Determine the (x, y) coordinate at the center of the cell enclosing the given text.  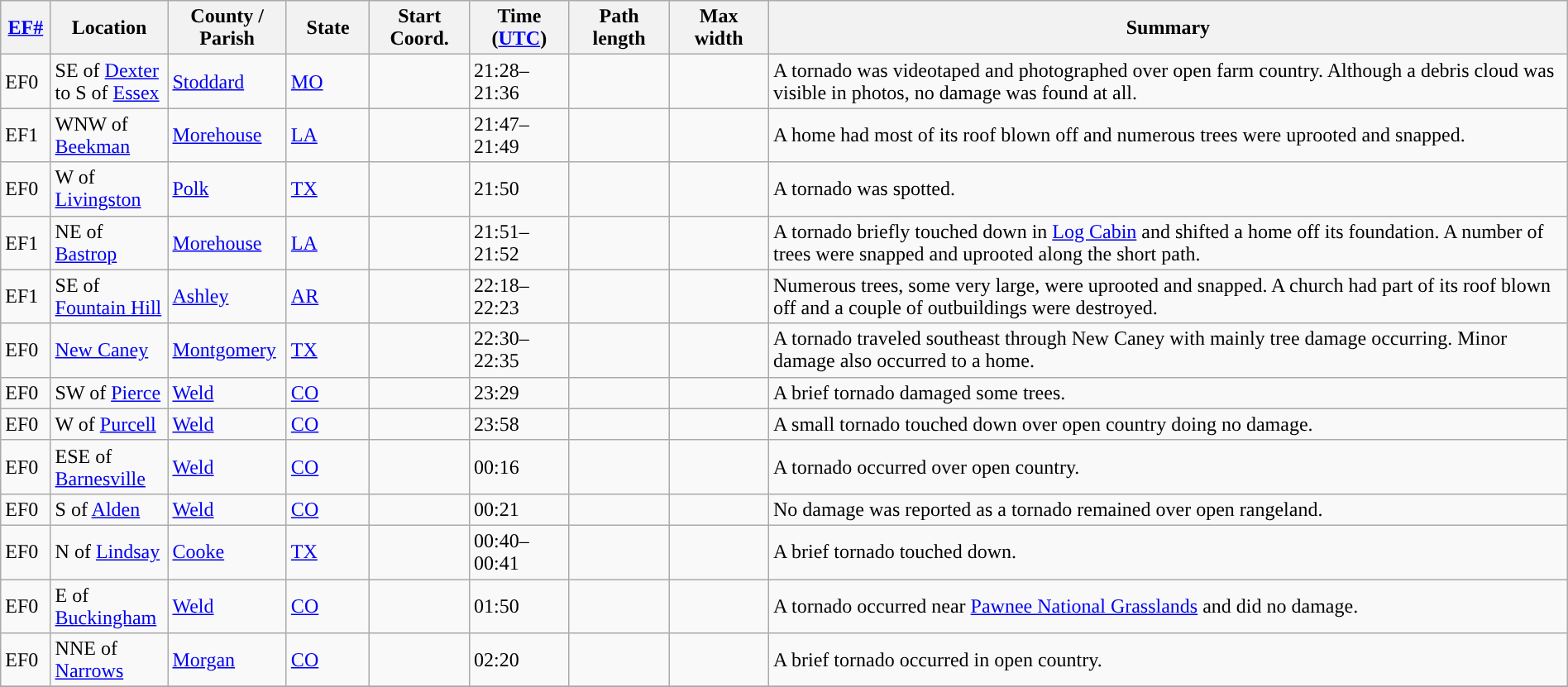
N of Lindsay (109, 552)
State (327, 28)
A tornado occurred over open country. (1169, 466)
NE of Bastrop (109, 243)
NNE of Narrows (109, 660)
A tornado briefly touched down in Log Cabin and shifted a home off its foundation. A number of trees were snapped and uprooted along the short path. (1169, 243)
A tornado traveled southeast through New Caney with mainly tree damage occurring. Minor damage also occurred to a home. (1169, 351)
Location (109, 28)
No damage was reported as a tornado remained over open rangeland. (1169, 509)
22:30–22:35 (519, 351)
Start Coord. (420, 28)
S of Alden (109, 509)
SE of Fountain Hill (109, 296)
W of Purcell (109, 424)
21:51–21:52 (519, 243)
County / Parish (227, 28)
02:20 (519, 660)
A tornado was spotted. (1169, 188)
00:16 (519, 466)
Ashley (227, 296)
SW of Pierce (109, 393)
Max width (719, 28)
A brief tornado damaged some trees. (1169, 393)
Path length (619, 28)
23:29 (519, 393)
A tornado was videotaped and photographed over open farm country. Although a debris cloud was visible in photos, no damage was found at all. (1169, 81)
00:40–00:41 (519, 552)
E of Buckingham (109, 605)
W of Livingston (109, 188)
Cooke (227, 552)
01:50 (519, 605)
22:18–22:23 (519, 296)
A brief tornado touched down. (1169, 552)
Summary (1169, 28)
21:50 (519, 188)
A tornado occurred near Pawnee National Grasslands and did no damage. (1169, 605)
21:28–21:36 (519, 81)
EF# (26, 28)
WNW of Beekman (109, 136)
Stoddard (227, 81)
21:47–21:49 (519, 136)
Morgan (227, 660)
A brief tornado occurred in open country. (1169, 660)
New Caney (109, 351)
AR (327, 296)
A home had most of its roof blown off and numerous trees were uprooted and snapped. (1169, 136)
MO (327, 81)
23:58 (519, 424)
Numerous trees, some very large, were uprooted and snapped. A church had part of its roof blown off and a couple of outbuildings were destroyed. (1169, 296)
Montgomery (227, 351)
Time (UTC) (519, 28)
A small tornado touched down over open country doing no damage. (1169, 424)
00:21 (519, 509)
SE of Dexter to S of Essex (109, 81)
ESE of Barnesville (109, 466)
Polk (227, 188)
